Return [X, Y] of the center of cell containing provided text 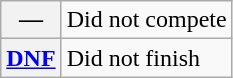
Did not finish [146, 58]
Did not compete [146, 20]
— [31, 20]
DNF [31, 58]
